Pinpoint the cell where the given text exists, returning its (x, y) midpoint coordinate. 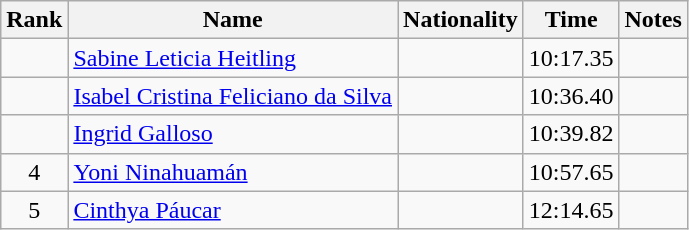
5 (34, 210)
10:17.35 (571, 58)
Notes (653, 20)
Nationality (461, 20)
Ingrid Galloso (233, 134)
Time (571, 20)
Rank (34, 20)
10:57.65 (571, 172)
Cinthya Páucar (233, 210)
10:36.40 (571, 96)
4 (34, 172)
12:14.65 (571, 210)
Isabel Cristina Feliciano da Silva (233, 96)
Sabine Leticia Heitling (233, 58)
Name (233, 20)
Yoni Ninahuamán (233, 172)
10:39.82 (571, 134)
